Scan for the cell matching the given text and deliver its (X, Y) coordinate at center. 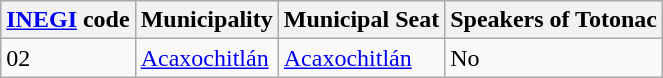
Municipality (206, 20)
INEGI code (68, 20)
Speakers of Totonac (554, 20)
No (554, 58)
Municipal Seat (361, 20)
02 (68, 58)
